Determine the [X, Y] coordinate at the center of the cell enclosing the given text.  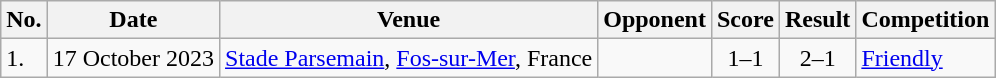
1–1 [745, 58]
Venue [409, 20]
1. [24, 58]
Opponent [655, 20]
No. [24, 20]
Friendly [926, 58]
Date [133, 20]
17 October 2023 [133, 58]
Stade Parsemain, Fos-sur-Mer, France [409, 58]
Competition [926, 20]
Result [817, 20]
2–1 [817, 58]
Score [745, 20]
